Locate the cell with the specified text and output its (x, y) center coordinate. 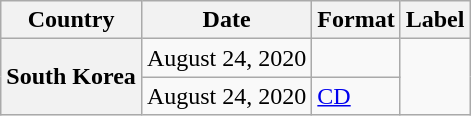
Format (356, 20)
South Korea (72, 77)
CD (356, 96)
Date (226, 20)
Label (435, 20)
Country (72, 20)
